Provide the (x, y) coordinate of the cell's center where the given text is located.  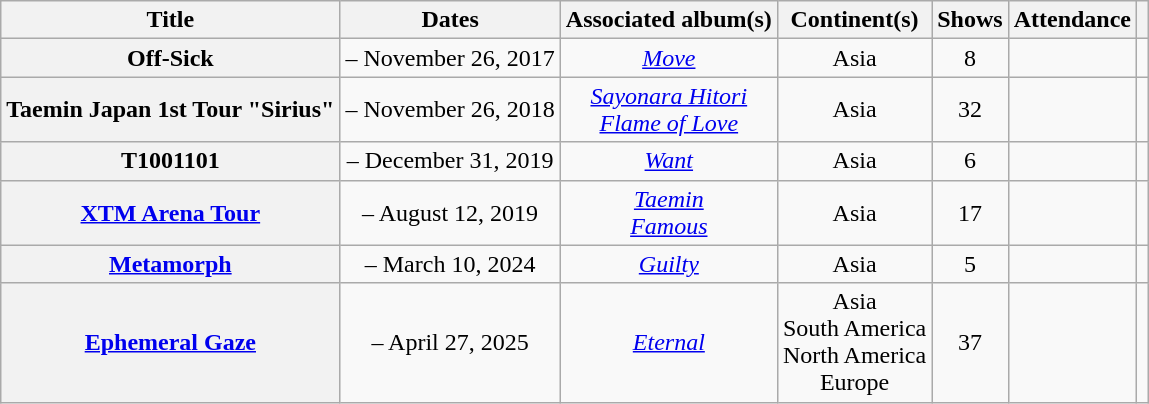
17 (970, 212)
Shows (970, 20)
– April 27, 2025 (450, 342)
32 (970, 110)
Title (170, 20)
Off-Sick (170, 58)
– November 26, 2018 (450, 110)
– December 31, 2019 (450, 161)
Attendance (1072, 20)
5 (970, 264)
Taemin Japan 1st Tour "Sirius" (170, 110)
– August 12, 2019 (450, 212)
Ephemeral Gaze (170, 342)
Move (668, 58)
8 (970, 58)
– March 10, 2024 (450, 264)
Metamorph (170, 264)
Dates (450, 20)
Associated album(s) (668, 20)
– November 26, 2017 (450, 58)
6 (970, 161)
TaeminFamous (668, 212)
Eternal (668, 342)
Guilty (668, 264)
T1001101 (170, 161)
Sayonara HitoriFlame of Love (668, 110)
37 (970, 342)
Want (668, 161)
AsiaSouth AmericaNorth AmericaEurope (854, 342)
Continent(s) (854, 20)
XTM Arena Tour (170, 212)
